Determine the (X, Y) coordinate at the center of the cell enclosing the given text.  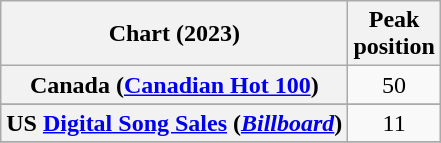
Canada (Canadian Hot 100) (174, 85)
11 (394, 123)
Peakposition (394, 34)
50 (394, 85)
Chart (2023) (174, 34)
US Digital Song Sales (Billboard) (174, 123)
